Search for the cell housing the specified text and yield its (X, Y) center coordinate. 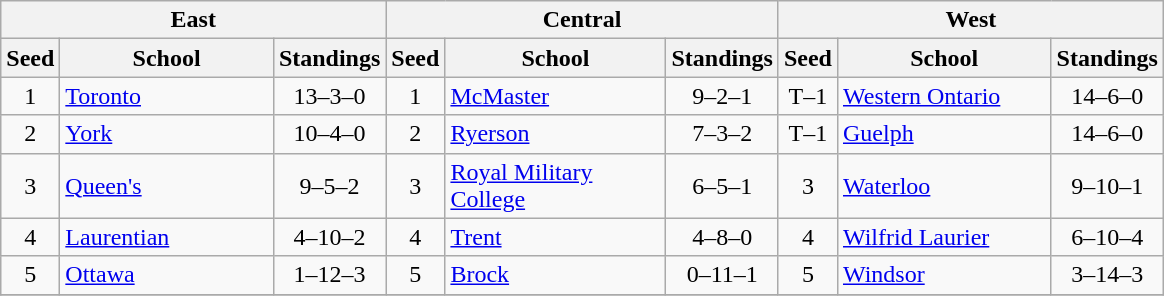
9–10–1 (1107, 186)
0–11–1 (722, 275)
13–3–0 (329, 96)
Trent (556, 237)
Brock (556, 275)
1–12–3 (329, 275)
Ryerson (556, 134)
West (970, 20)
Windsor (944, 275)
Wilfrid Laurier (944, 237)
Western Ontario (944, 96)
10–4–0 (329, 134)
4–8–0 (722, 237)
Ottawa (167, 275)
Waterloo (944, 186)
7–3–2 (722, 134)
6–10–4 (1107, 237)
Royal Military College (556, 186)
Queen's (167, 186)
3–14–3 (1107, 275)
East (194, 20)
9–5–2 (329, 186)
McMaster (556, 96)
4–10–2 (329, 237)
6–5–1 (722, 186)
Guelph (944, 134)
Toronto (167, 96)
9–2–1 (722, 96)
Central (582, 20)
York (167, 134)
Laurentian (167, 237)
